Return (x, y) of the center of cell containing provided text 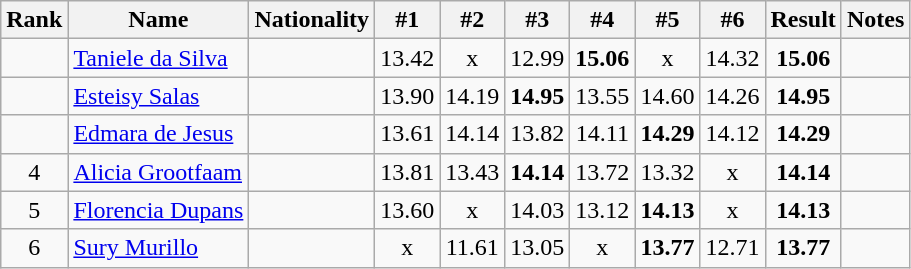
13.55 (602, 96)
13.60 (408, 210)
#1 (408, 20)
14.32 (732, 58)
Florencia Dupans (158, 210)
Name (158, 20)
13.61 (408, 134)
11.61 (472, 248)
Sury Murillo (158, 248)
13.72 (602, 172)
12.99 (538, 58)
Taniele da Silva (158, 58)
Nationality (312, 20)
12.71 (732, 248)
Notes (875, 20)
4 (34, 172)
13.42 (408, 58)
5 (34, 210)
Result (803, 20)
13.81 (408, 172)
Esteisy Salas (158, 96)
14.19 (472, 96)
#5 (668, 20)
13.82 (538, 134)
Edmara de Jesus (158, 134)
13.12 (602, 210)
13.90 (408, 96)
#3 (538, 20)
#6 (732, 20)
6 (34, 248)
13.32 (668, 172)
14.60 (668, 96)
13.43 (472, 172)
#2 (472, 20)
#4 (602, 20)
Rank (34, 20)
14.12 (732, 134)
14.11 (602, 134)
13.05 (538, 248)
14.26 (732, 96)
14.03 (538, 210)
Alicia Grootfaam (158, 172)
